Identify which cell holds the provided text, then report its (x, y) central coordinate. 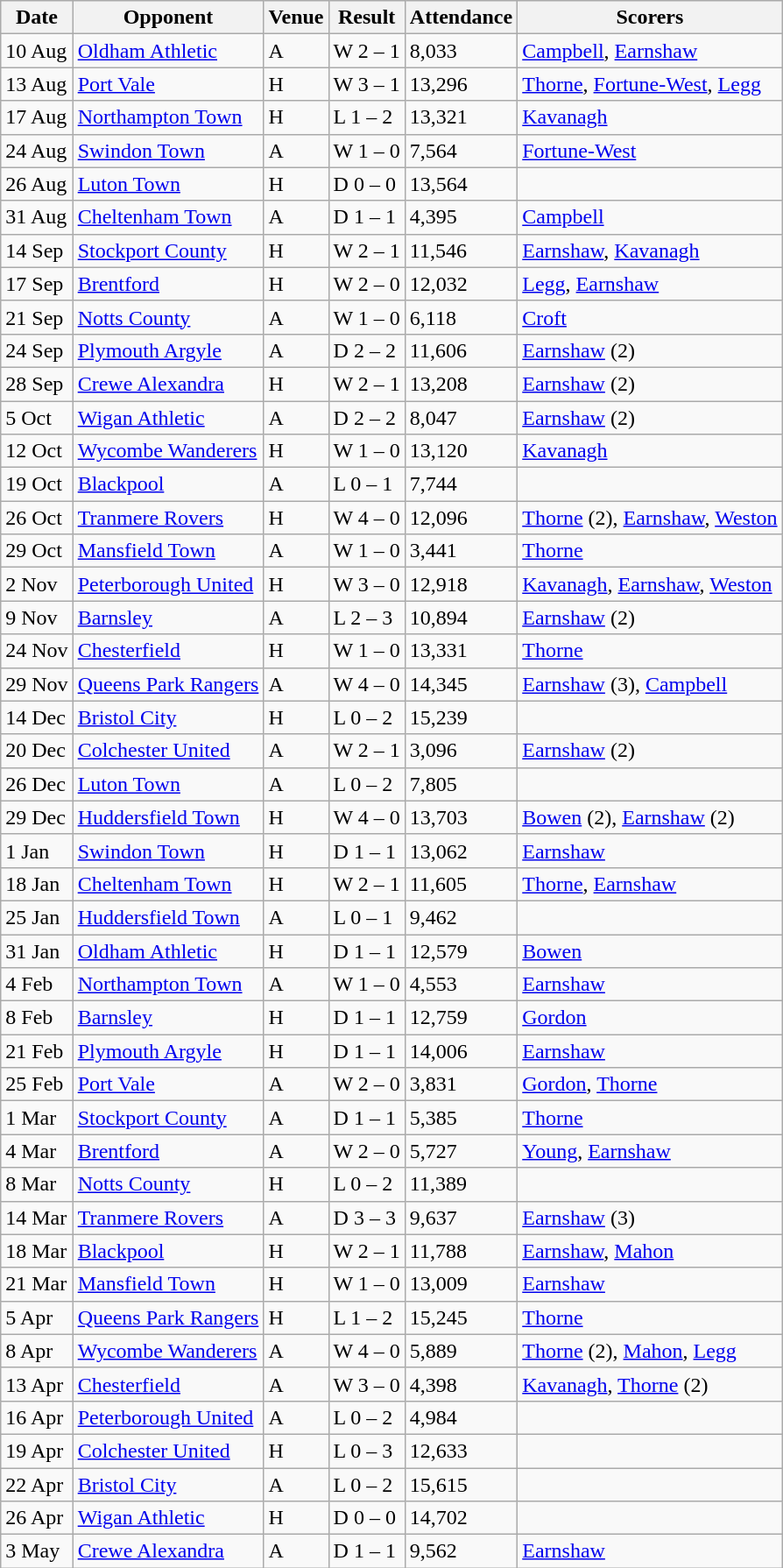
13,062 (461, 851)
8 Mar (37, 1184)
26 Dec (37, 784)
3 May (37, 1551)
31 Jan (37, 950)
Scorers (650, 18)
13,208 (461, 384)
7,805 (461, 784)
Bowen (2), Earnshaw (2) (650, 817)
Earnshaw, Kavanagh (650, 251)
13,120 (461, 451)
13,331 (461, 651)
12,032 (461, 284)
12,918 (461, 584)
9 Nov (37, 618)
14,006 (461, 1051)
21 Mar (37, 1284)
4,553 (461, 985)
Thorne (2), Earnshaw, Weston (650, 518)
13,009 (461, 1284)
17 Aug (37, 117)
4,395 (461, 217)
5 Apr (37, 1317)
21 Feb (37, 1051)
13,321 (461, 117)
25 Jan (37, 917)
7,564 (461, 151)
Campbell (650, 217)
14 Mar (37, 1218)
Thorne, Fortune-West, Legg (650, 84)
Gordon (650, 1018)
12,759 (461, 1018)
Opponent (168, 18)
Result (366, 18)
13 Aug (37, 84)
29 Nov (37, 684)
18 Jan (37, 884)
Venue (296, 18)
5,889 (461, 1351)
15,245 (461, 1317)
Date (37, 18)
12,633 (461, 1451)
25 Feb (37, 1084)
4 Mar (37, 1151)
12,579 (461, 950)
Kavanagh, Thorne (2) (650, 1384)
11,546 (461, 251)
Croft (650, 317)
12,096 (461, 518)
Gordon, Thorne (650, 1084)
28 Sep (37, 384)
24 Nov (37, 651)
19 Apr (37, 1451)
L 2 – 3 (366, 618)
24 Sep (37, 350)
10 Aug (37, 51)
4,398 (461, 1384)
11,389 (461, 1184)
14,345 (461, 684)
8 Feb (37, 1018)
29 Oct (37, 551)
17 Sep (37, 284)
20 Dec (37, 751)
13 Apr (37, 1384)
29 Dec (37, 817)
1 Jan (37, 851)
11,605 (461, 884)
15,615 (461, 1485)
Thorne (2), Mahon, Legg (650, 1351)
Kavanagh, Earnshaw, Weston (650, 584)
9,462 (461, 917)
Legg, Earnshaw (650, 284)
14,702 (461, 1518)
11,606 (461, 350)
8,033 (461, 51)
Attendance (461, 18)
3,441 (461, 551)
5 Oct (37, 418)
21 Sep (37, 317)
13,564 (461, 184)
8 Apr (37, 1351)
15,239 (461, 717)
18 Mar (37, 1251)
13,703 (461, 817)
22 Apr (37, 1485)
Bowen (650, 950)
7,744 (461, 484)
6,118 (461, 317)
9,637 (461, 1218)
31 Aug (37, 217)
1 Mar (37, 1118)
3,096 (461, 751)
5,385 (461, 1118)
16 Apr (37, 1417)
Earnshaw, Mahon (650, 1251)
14 Sep (37, 251)
Earnshaw (3) (650, 1218)
5,727 (461, 1151)
13,296 (461, 84)
Young, Earnshaw (650, 1151)
9,562 (461, 1551)
26 Apr (37, 1518)
W 3 – 1 (366, 84)
Earnshaw (3), Campbell (650, 684)
24 Aug (37, 151)
4 Feb (37, 985)
Campbell, Earnshaw (650, 51)
3,831 (461, 1084)
L 0 – 3 (366, 1451)
19 Oct (37, 484)
26 Oct (37, 518)
14 Dec (37, 717)
Fortune-West (650, 151)
26 Aug (37, 184)
2 Nov (37, 584)
Thorne, Earnshaw (650, 884)
4,984 (461, 1417)
11,788 (461, 1251)
8,047 (461, 418)
10,894 (461, 618)
12 Oct (37, 451)
D 3 – 3 (366, 1218)
